Identify which cell holds the provided text, then report its (X, Y) central coordinate. 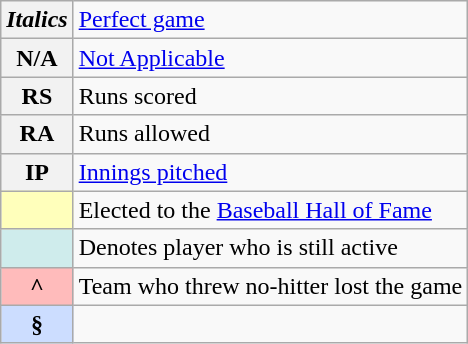
§ (37, 324)
Runs scored (270, 96)
IP (37, 172)
Denotes player who is still active (270, 248)
Perfect game (270, 20)
RA (37, 134)
RS (37, 96)
Not Applicable (270, 58)
Elected to the Baseball Hall of Fame (270, 210)
N/A (37, 58)
Innings pitched (270, 172)
Runs allowed (270, 134)
Italics (37, 20)
^ (37, 286)
Team who threw no-hitter lost the game (270, 286)
